Return the (X, Y) coordinate for the center point of the cell that contains the specified text.  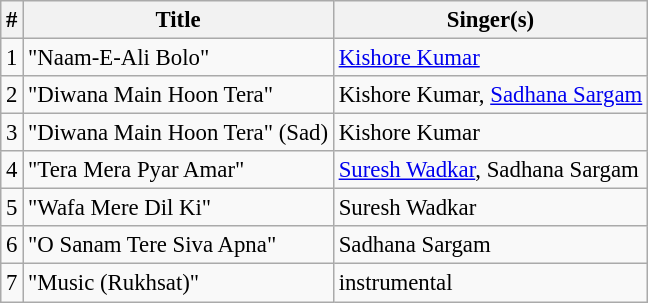
1 (12, 58)
4 (12, 170)
Suresh Wadkar (490, 208)
Suresh Wadkar, Sadhana Sargam (490, 170)
Title (178, 20)
7 (12, 283)
"Diwana Main Hoon Tera" (Sad) (178, 133)
instrumental (490, 283)
Kishore Kumar, Sadhana Sargam (490, 95)
"O Sanam Tere Siva Apna" (178, 245)
"Naam-E-Ali Bolo" (178, 58)
Singer(s) (490, 20)
Sadhana Sargam (490, 245)
"Diwana Main Hoon Tera" (178, 95)
6 (12, 245)
5 (12, 208)
"Tera Mera Pyar Amar" (178, 170)
# (12, 20)
"Music (Rukhsat)" (178, 283)
2 (12, 95)
"Wafa Mere Dil Ki" (178, 208)
3 (12, 133)
